Output the (x, y) coordinate of the center of the cell containing the given text.  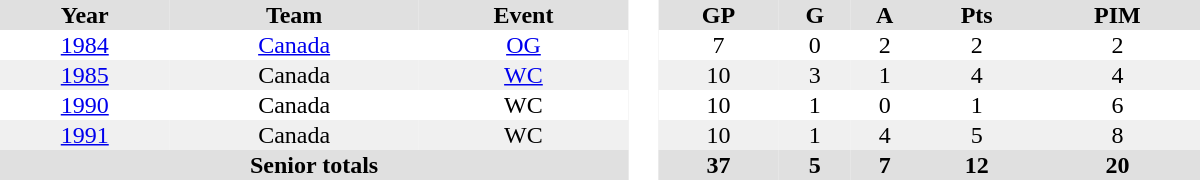
GP (718, 15)
20 (1118, 165)
1985 (85, 75)
1984 (85, 45)
1991 (85, 135)
OG (524, 45)
6 (1118, 105)
12 (976, 165)
G (815, 15)
PIM (1118, 15)
8 (1118, 135)
37 (718, 165)
A (885, 15)
Event (524, 15)
1990 (85, 105)
Pts (976, 15)
3 (815, 75)
Team (294, 15)
Year (85, 15)
Senior totals (314, 165)
